Locate the cell with the specified text and output its (x, y) center coordinate. 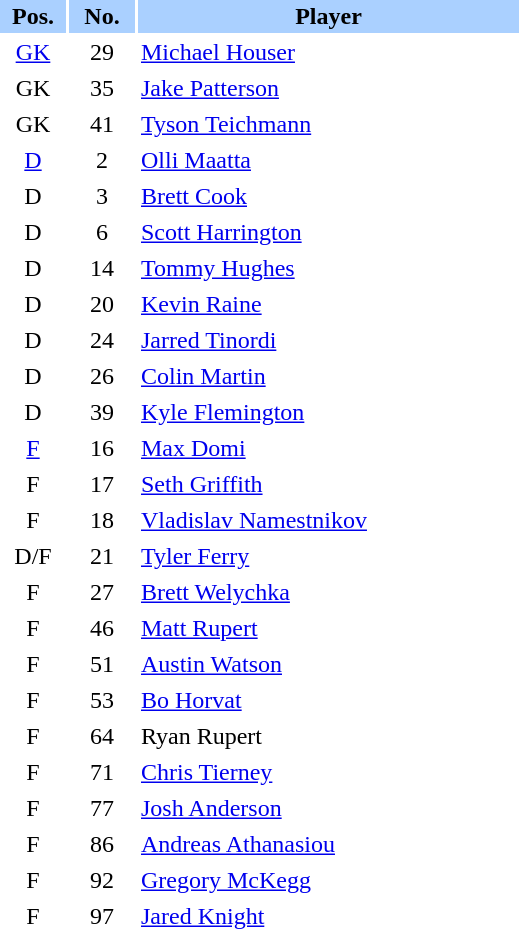
Chris Tierney (328, 772)
29 (102, 52)
Bo Horvat (328, 700)
20 (102, 304)
46 (102, 628)
Josh Anderson (328, 808)
Scott Harrington (328, 232)
Vladislav Namestnikov (328, 520)
Tyler Ferry (328, 556)
86 (102, 844)
Jake Patterson (328, 88)
Tyson Teichmann (328, 124)
Jarred Tinordi (328, 340)
2 (102, 160)
17 (102, 484)
Player (328, 16)
Gregory McKegg (328, 880)
Colin Martin (328, 376)
Brett Welychka (328, 592)
71 (102, 772)
51 (102, 664)
6 (102, 232)
3 (102, 196)
Austin Watson (328, 664)
Kyle Flemington (328, 412)
Tommy Hughes (328, 268)
Pos. (33, 16)
Brett Cook (328, 196)
D/F (33, 556)
24 (102, 340)
14 (102, 268)
64 (102, 736)
Olli Maatta (328, 160)
Kevin Raine (328, 304)
Andreas Athanasiou (328, 844)
16 (102, 448)
77 (102, 808)
92 (102, 880)
41 (102, 124)
35 (102, 88)
Matt Rupert (328, 628)
Seth Griffith (328, 484)
18 (102, 520)
26 (102, 376)
27 (102, 592)
53 (102, 700)
No. (102, 16)
Ryan Rupert (328, 736)
39 (102, 412)
21 (102, 556)
Michael Houser (328, 52)
Max Domi (328, 448)
